Extract the (X, Y) coordinate from the center of the cell holding the provided text.  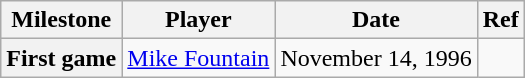
Milestone (62, 20)
November 14, 1996 (376, 58)
Player (198, 20)
Mike Fountain (198, 58)
Ref (500, 20)
First game (62, 58)
Date (376, 20)
